Scan for the cell matching the given text and deliver its (X, Y) coordinate at center. 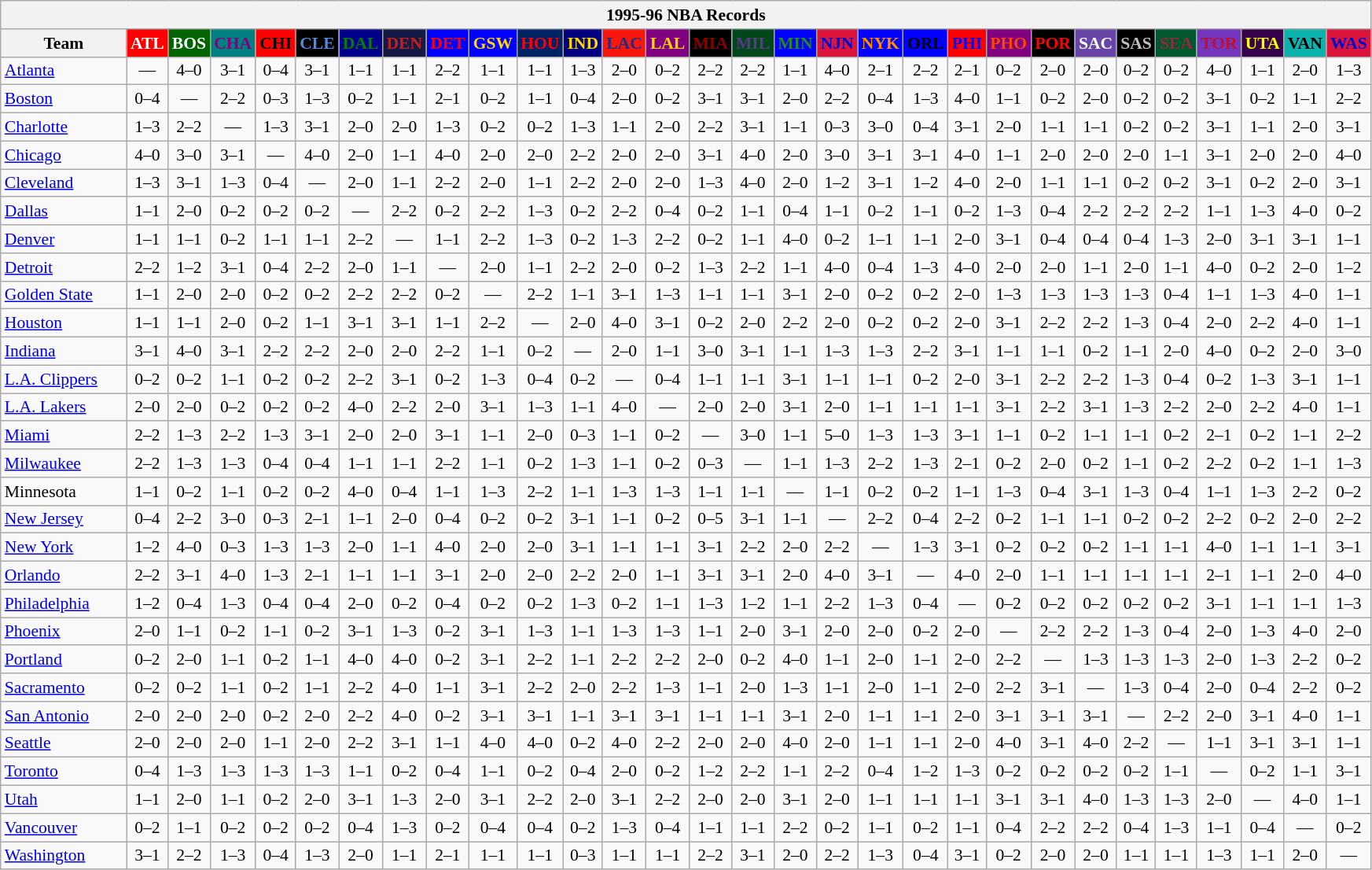
SAS (1136, 43)
POR (1053, 43)
Indiana (64, 352)
Dallas (64, 212)
CHA (233, 43)
SEA (1176, 43)
Chicago (64, 155)
DEN (404, 43)
New York (64, 547)
Toronto (64, 772)
GSW (494, 43)
Phoenix (64, 632)
CHI (275, 43)
MIN (795, 43)
L.A. Clippers (64, 379)
Washington (64, 856)
San Antonio (64, 716)
Utah (64, 800)
SAC (1096, 43)
1995-96 NBA Records (686, 15)
Charlotte (64, 127)
Seattle (64, 743)
MIL (753, 43)
ATL (148, 43)
0–5 (710, 519)
PHI (967, 43)
Detroit (64, 267)
VAN (1305, 43)
Milwaukee (64, 463)
Boston (64, 99)
DET (448, 43)
NYK (881, 43)
Atlanta (64, 71)
BOS (189, 43)
DAL (361, 43)
CLE (318, 43)
Golden State (64, 295)
HOU (539, 43)
UTA (1263, 43)
Sacramento (64, 688)
MIA (710, 43)
LAC (624, 43)
New Jersey (64, 519)
Cleveland (64, 183)
Houston (64, 323)
Philadelphia (64, 603)
Portland (64, 660)
NJN (837, 43)
Vancouver (64, 828)
Denver (64, 239)
L.A. Lakers (64, 407)
TOR (1219, 43)
Minnesota (64, 492)
Orlando (64, 576)
WAS (1349, 43)
ORL (926, 43)
LAL (668, 43)
IND (583, 43)
PHO (1008, 43)
Team (64, 43)
5–0 (837, 436)
Miami (64, 436)
